Output the [x, y] coordinate of the center of the cell containing the given text.  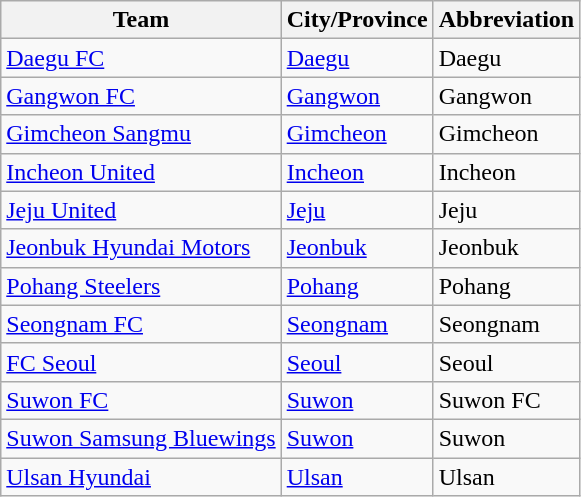
Jeonbuk Hyundai Motors [141, 248]
Ulsan Hyundai [141, 477]
Seongnam FC [141, 324]
FC Seoul [141, 362]
Abbreviation [506, 20]
Pohang Steelers [141, 286]
Incheon United [141, 172]
Team [141, 20]
Gangwon FC [141, 96]
Daegu FC [141, 58]
City/Province [357, 20]
Jeju United [141, 210]
Gimcheon Sangmu [141, 134]
Suwon Samsung Bluewings [141, 438]
